Search for the cell housing the specified text and yield its [x, y] center coordinate. 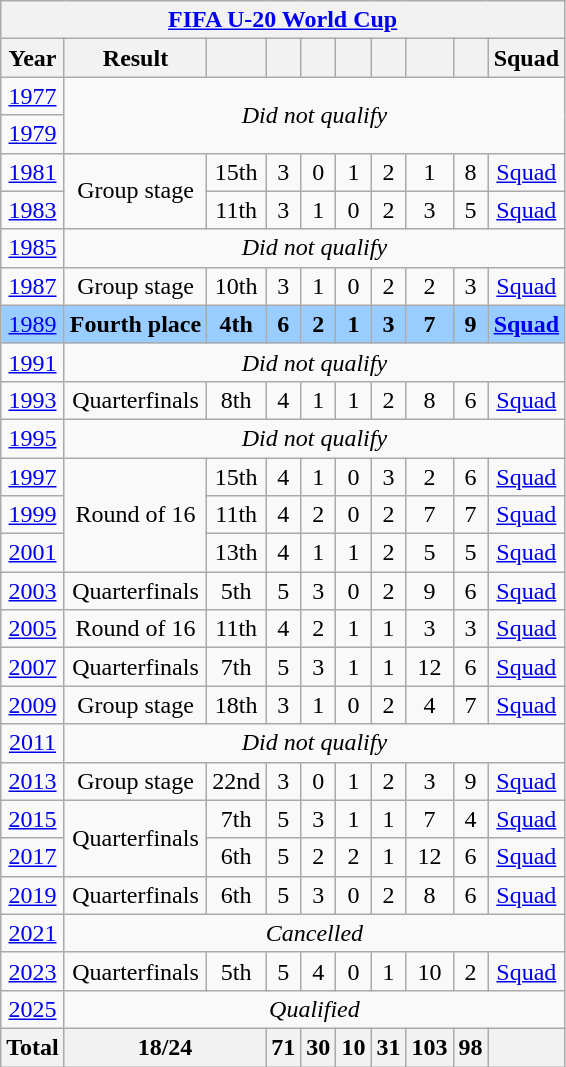
71 [284, 1047]
1983 [33, 210]
8th [236, 400]
Total [33, 1047]
1999 [33, 515]
2013 [33, 781]
1987 [33, 286]
1995 [33, 438]
2003 [33, 591]
2021 [33, 933]
1993 [33, 400]
Fourth place [135, 324]
30 [318, 1047]
2011 [33, 743]
Result [135, 58]
1997 [33, 477]
1977 [33, 96]
31 [388, 1047]
2023 [33, 971]
22nd [236, 781]
2001 [33, 553]
2015 [33, 819]
2019 [33, 895]
4th [236, 324]
Qualified [314, 1009]
18/24 [164, 1047]
2017 [33, 857]
2005 [33, 629]
13th [236, 553]
1989 [33, 324]
Year [33, 58]
10th [236, 286]
1991 [33, 362]
98 [470, 1047]
103 [430, 1047]
18th [236, 705]
1985 [33, 248]
Cancelled [314, 933]
1979 [33, 134]
2025 [33, 1009]
2007 [33, 667]
1981 [33, 172]
2009 [33, 705]
FIFA U-20 World Cup [283, 20]
